Extract the (x, y) coordinate from the center of the cell holding the provided text.  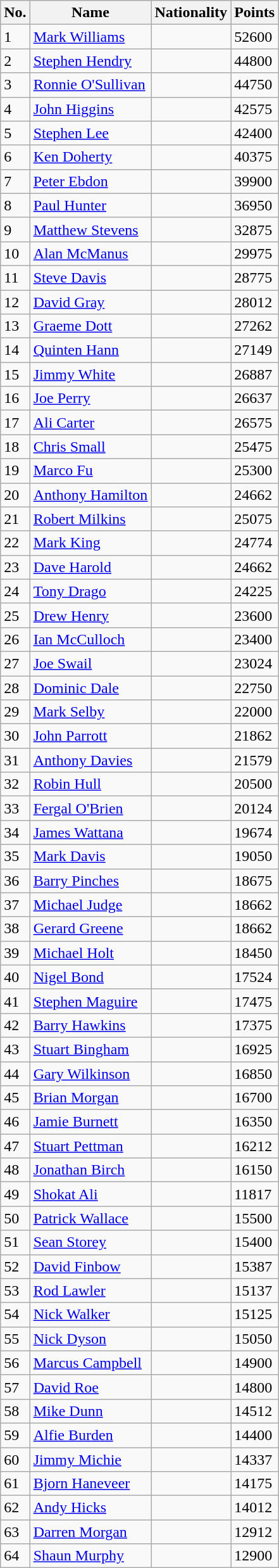
39 (15, 953)
Marco Fu (90, 471)
Rod Lawler (90, 1291)
James Wattana (90, 832)
42575 (254, 109)
32 (15, 784)
62 (15, 1508)
42 (15, 1025)
Michael Judge (90, 905)
5 (15, 133)
Steve Davis (90, 277)
Ronnie O'Sullivan (90, 85)
Barry Pinches (90, 881)
Nick Walker (90, 1315)
Quinten Hann (90, 350)
56 (15, 1363)
14337 (254, 1459)
60 (15, 1459)
19050 (254, 857)
33 (15, 808)
15400 (254, 1242)
25 (15, 615)
44 (15, 1074)
27 (15, 663)
Joe Perry (90, 398)
Jamie Burnett (90, 1122)
Shaun Murphy (90, 1556)
Matthew Stevens (90, 229)
2 (15, 61)
14400 (254, 1435)
20 (15, 495)
16212 (254, 1146)
17 (15, 423)
12912 (254, 1532)
32875 (254, 229)
Stephen Lee (90, 133)
15125 (254, 1315)
30 (15, 736)
31 (15, 760)
Ian McCulloch (90, 639)
Ken Doherty (90, 157)
44800 (254, 61)
43 (15, 1049)
Tony Drago (90, 591)
6 (15, 157)
Marcus Campbell (90, 1363)
63 (15, 1532)
26 (15, 639)
38 (15, 929)
7 (15, 181)
24 (15, 591)
28012 (254, 302)
Graeme Dott (90, 326)
14175 (254, 1484)
Mark Davis (90, 857)
David Gray (90, 302)
26637 (254, 398)
14900 (254, 1363)
Brian Morgan (90, 1098)
12 (15, 302)
Andy Hicks (90, 1508)
20500 (254, 784)
11 (15, 277)
16350 (254, 1122)
15500 (254, 1218)
50 (15, 1218)
24225 (254, 591)
15137 (254, 1291)
Sean Storey (90, 1242)
15050 (254, 1339)
53 (15, 1291)
25075 (254, 519)
Gerard Greene (90, 929)
John Parrott (90, 736)
Jonathan Birch (90, 1170)
44750 (254, 85)
Anthony Hamilton (90, 495)
49 (15, 1194)
Anthony Davies (90, 760)
8 (15, 205)
23400 (254, 639)
26887 (254, 374)
Points (254, 13)
34 (15, 832)
Robin Hull (90, 784)
27149 (254, 350)
37 (15, 905)
16925 (254, 1049)
14800 (254, 1387)
18450 (254, 953)
Michael Holt (90, 953)
Nationality (191, 13)
46 (15, 1122)
51 (15, 1242)
25300 (254, 471)
Patrick Wallace (90, 1218)
Drew Henry (90, 615)
18675 (254, 881)
4 (15, 109)
Fergal O'Brien (90, 808)
19 (15, 471)
22 (15, 543)
59 (15, 1435)
27262 (254, 326)
Jimmy Michie (90, 1459)
23600 (254, 615)
22000 (254, 712)
Stephen Maguire (90, 1001)
12900 (254, 1556)
Shokat Ali (90, 1194)
20124 (254, 808)
16150 (254, 1170)
21862 (254, 736)
35 (15, 857)
57 (15, 1387)
52600 (254, 37)
Ali Carter (90, 423)
Nigel Bond (90, 977)
Mike Dunn (90, 1411)
48 (15, 1170)
15387 (254, 1266)
14 (15, 350)
13 (15, 326)
23 (15, 567)
17375 (254, 1025)
29 (15, 712)
No. (15, 13)
John Higgins (90, 109)
16850 (254, 1074)
36950 (254, 205)
Nick Dyson (90, 1339)
Mark King (90, 543)
Mark Williams (90, 37)
Mark Selby (90, 712)
17475 (254, 1001)
40 (15, 977)
14012 (254, 1508)
61 (15, 1484)
23024 (254, 663)
Name (90, 13)
64 (15, 1556)
55 (15, 1339)
15 (15, 374)
1 (15, 37)
David Finbow (90, 1266)
14512 (254, 1411)
16700 (254, 1098)
18 (15, 447)
41 (15, 1001)
16 (15, 398)
26575 (254, 423)
25475 (254, 447)
21 (15, 519)
Peter Ebdon (90, 181)
Paul Hunter (90, 205)
40375 (254, 157)
Gary Wilkinson (90, 1074)
Dave Harold (90, 567)
Robert Milkins (90, 519)
21579 (254, 760)
Jimmy White (90, 374)
Joe Swail (90, 663)
42400 (254, 133)
17524 (254, 977)
28 (15, 687)
Barry Hawkins (90, 1025)
28775 (254, 277)
9 (15, 229)
Alan McManus (90, 253)
24774 (254, 543)
45 (15, 1098)
47 (15, 1146)
David Roe (90, 1387)
39900 (254, 181)
36 (15, 881)
29975 (254, 253)
Dominic Dale (90, 687)
52 (15, 1266)
11817 (254, 1194)
Darren Morgan (90, 1532)
Stuart Bingham (90, 1049)
54 (15, 1315)
22750 (254, 687)
Stephen Hendry (90, 61)
58 (15, 1411)
Bjorn Haneveer (90, 1484)
3 (15, 85)
Stuart Pettman (90, 1146)
Alfie Burden (90, 1435)
Chris Small (90, 447)
19674 (254, 832)
10 (15, 253)
